Output the (x, y) coordinate of the center of the cell containing the given text.  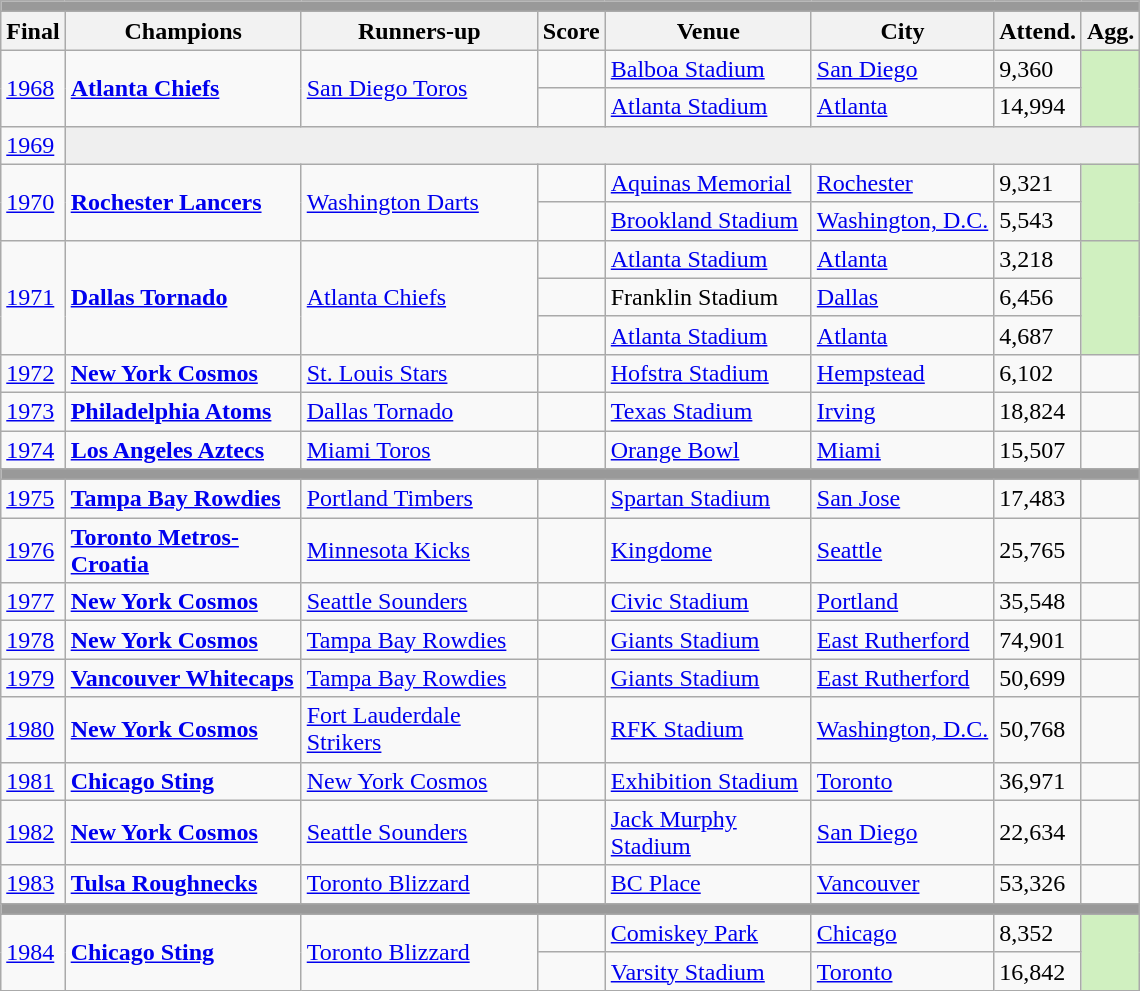
22,634 (1038, 832)
Miami (902, 449)
1978 (33, 640)
1971 (33, 297)
1970 (33, 202)
1972 (33, 373)
Chicago (902, 933)
Venue (708, 31)
Champions (183, 31)
1983 (33, 884)
1979 (33, 678)
Exhibition Stadium (708, 781)
1980 (33, 730)
Portland Timbers (419, 499)
53,326 (1038, 884)
Washington Darts (419, 202)
50,768 (1038, 730)
Runners-up (419, 31)
Attend. (1038, 31)
9,360 (1038, 69)
1975 (33, 499)
1974 (33, 449)
1982 (33, 832)
36,971 (1038, 781)
Final (33, 31)
Aquinas Memorial (708, 183)
25,765 (1038, 550)
14,994 (1038, 107)
Score (571, 31)
Minnesota Kicks (419, 550)
6,102 (1038, 373)
Varsity Stadium (708, 971)
Rochester (902, 183)
Comiskey Park (708, 933)
Vancouver (902, 884)
Franklin Stadium (708, 297)
Texas Stadium (708, 411)
Vancouver Whitecaps (183, 678)
Hofstra Stadium (708, 373)
8,352 (1038, 933)
3,218 (1038, 259)
San Jose (902, 499)
Irving (902, 411)
1968 (33, 88)
San Diego Toros (419, 88)
1976 (33, 550)
Hempstead (902, 373)
18,824 (1038, 411)
Spartan Stadium (708, 499)
Kingdome (708, 550)
BC Place (708, 884)
15,507 (1038, 449)
Philadelphia Atoms (183, 411)
6,456 (1038, 297)
1981 (33, 781)
Jack Murphy Stadium (708, 832)
RFK Stadium (708, 730)
Toronto Metros-Croatia (183, 550)
Los Angeles Aztecs (183, 449)
50,699 (1038, 678)
Dallas (902, 297)
St. Louis Stars (419, 373)
Civic Stadium (708, 602)
Seattle (902, 550)
Miami Toros (419, 449)
Balboa Stadium (708, 69)
City (902, 31)
Rochester Lancers (183, 202)
Orange Bowl (708, 449)
17,483 (1038, 499)
5,543 (1038, 221)
4,687 (1038, 335)
16,842 (1038, 971)
1969 (33, 145)
1977 (33, 602)
Tulsa Roughnecks (183, 884)
1973 (33, 411)
74,901 (1038, 640)
9,321 (1038, 183)
Agg. (1110, 31)
Fort Lauderdale Strikers (419, 730)
1984 (33, 952)
35,548 (1038, 602)
Portland (902, 602)
Brookland Stadium (708, 221)
